Find where the given text appears and provide that cell's center as (X, Y) coordinate. 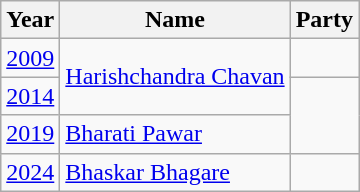
Bharati Pawar (175, 134)
Name (175, 20)
Year (30, 20)
2009 (30, 58)
Party (324, 20)
Bhaskar Bhagare (175, 172)
2019 (30, 134)
2014 (30, 96)
2024 (30, 172)
Harishchandra Chavan (175, 77)
